Output the [X, Y] coordinate of the center of the cell containing the given text.  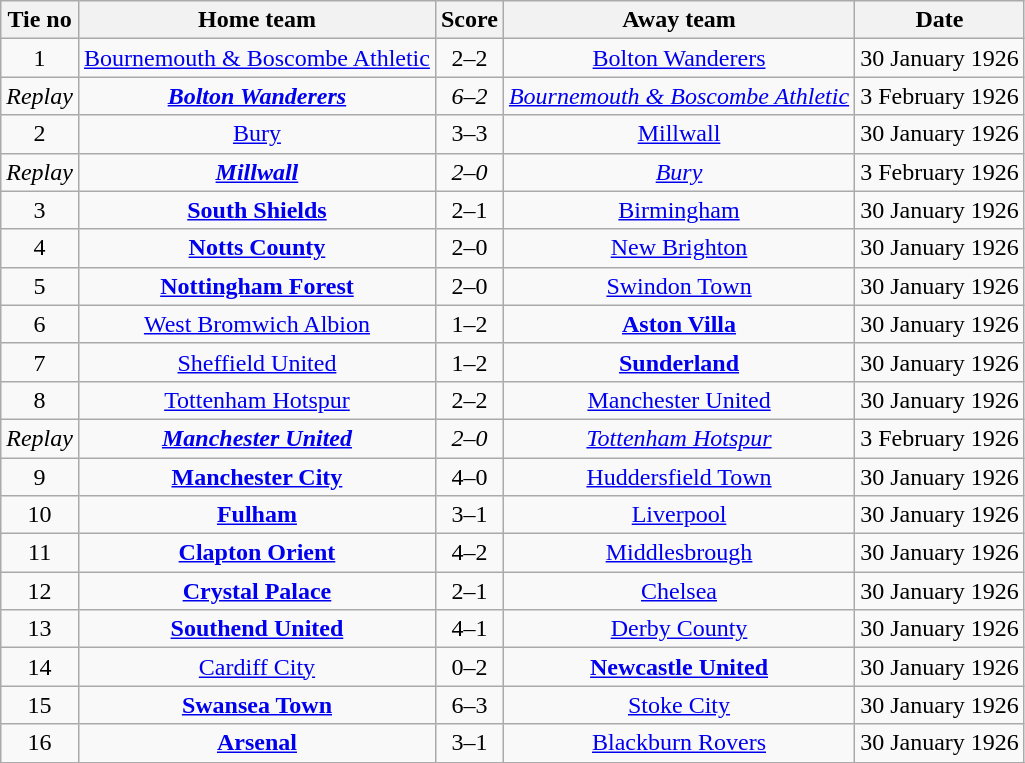
Crystal Palace [256, 591]
Chelsea [678, 591]
4–2 [469, 553]
Date [940, 20]
9 [40, 477]
14 [40, 667]
Home team [256, 20]
2 [40, 134]
Manchester City [256, 477]
Birmingham [678, 210]
Liverpool [678, 515]
7 [40, 362]
Cardiff City [256, 667]
Stoke City [678, 705]
6–2 [469, 96]
Clapton Orient [256, 553]
Sheffield United [256, 362]
Middlesbrough [678, 553]
6–3 [469, 705]
Southend United [256, 629]
Sunderland [678, 362]
Derby County [678, 629]
15 [40, 705]
6 [40, 324]
Blackburn Rovers [678, 743]
Away team [678, 20]
12 [40, 591]
3 [40, 210]
0–2 [469, 667]
Aston Villa [678, 324]
4 [40, 248]
Swansea Town [256, 705]
Score [469, 20]
13 [40, 629]
South Shields [256, 210]
Tie no [40, 20]
Huddersfield Town [678, 477]
New Brighton [678, 248]
16 [40, 743]
10 [40, 515]
3–3 [469, 134]
4–0 [469, 477]
5 [40, 286]
Newcastle United [678, 667]
West Bromwich Albion [256, 324]
8 [40, 400]
Nottingham Forest [256, 286]
Arsenal [256, 743]
Swindon Town [678, 286]
1 [40, 58]
Notts County [256, 248]
11 [40, 553]
4–1 [469, 629]
Fulham [256, 515]
